Locate the cell with the specified text and output its [X, Y] center coordinate. 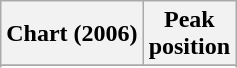
Chart (2006) [72, 34]
Peakposition [189, 34]
